Determine the [x, y] coordinate at the center of the cell enclosing the given text.  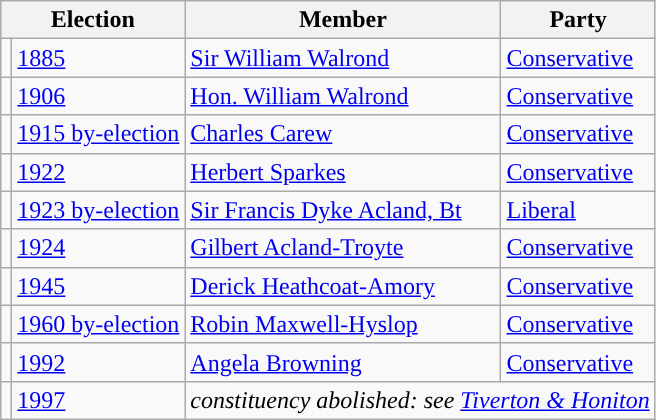
Angela Browning [343, 362]
1885 [98, 58]
Member [343, 20]
1906 [98, 96]
Hon. William Walrond [343, 96]
Sir William Walrond [343, 58]
1992 [98, 362]
Charles Carew [343, 134]
Election [93, 20]
1960 by-election [98, 324]
1923 by-election [98, 210]
1915 by-election [98, 134]
Robin Maxwell-Hyslop [343, 324]
Liberal [578, 210]
1997 [98, 400]
1945 [98, 286]
1922 [98, 172]
Herbert Sparkes [343, 172]
Sir Francis Dyke Acland, Bt [343, 210]
Gilbert Acland-Troyte [343, 248]
Party [578, 20]
Derick Heathcoat-Amory [343, 286]
1924 [98, 248]
constituency abolished: see Tiverton & Honiton [420, 400]
